Return [x, y] of the center of cell containing provided text 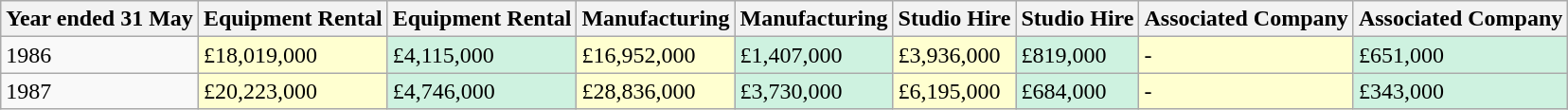
£684,000 [1078, 91]
£4,115,000 [482, 55]
£20,223,000 [293, 91]
£343,000 [1460, 91]
£28,836,000 [655, 91]
£819,000 [1078, 55]
£3,730,000 [814, 91]
£6,195,000 [954, 91]
£16,952,000 [655, 55]
£3,936,000 [954, 55]
1986 [100, 55]
£18,019,000 [293, 55]
1987 [100, 91]
Year ended 31 May [100, 19]
£4,746,000 [482, 91]
£651,000 [1460, 55]
£1,407,000 [814, 55]
